Output the [X, Y] coordinate of the center of the cell containing the given text.  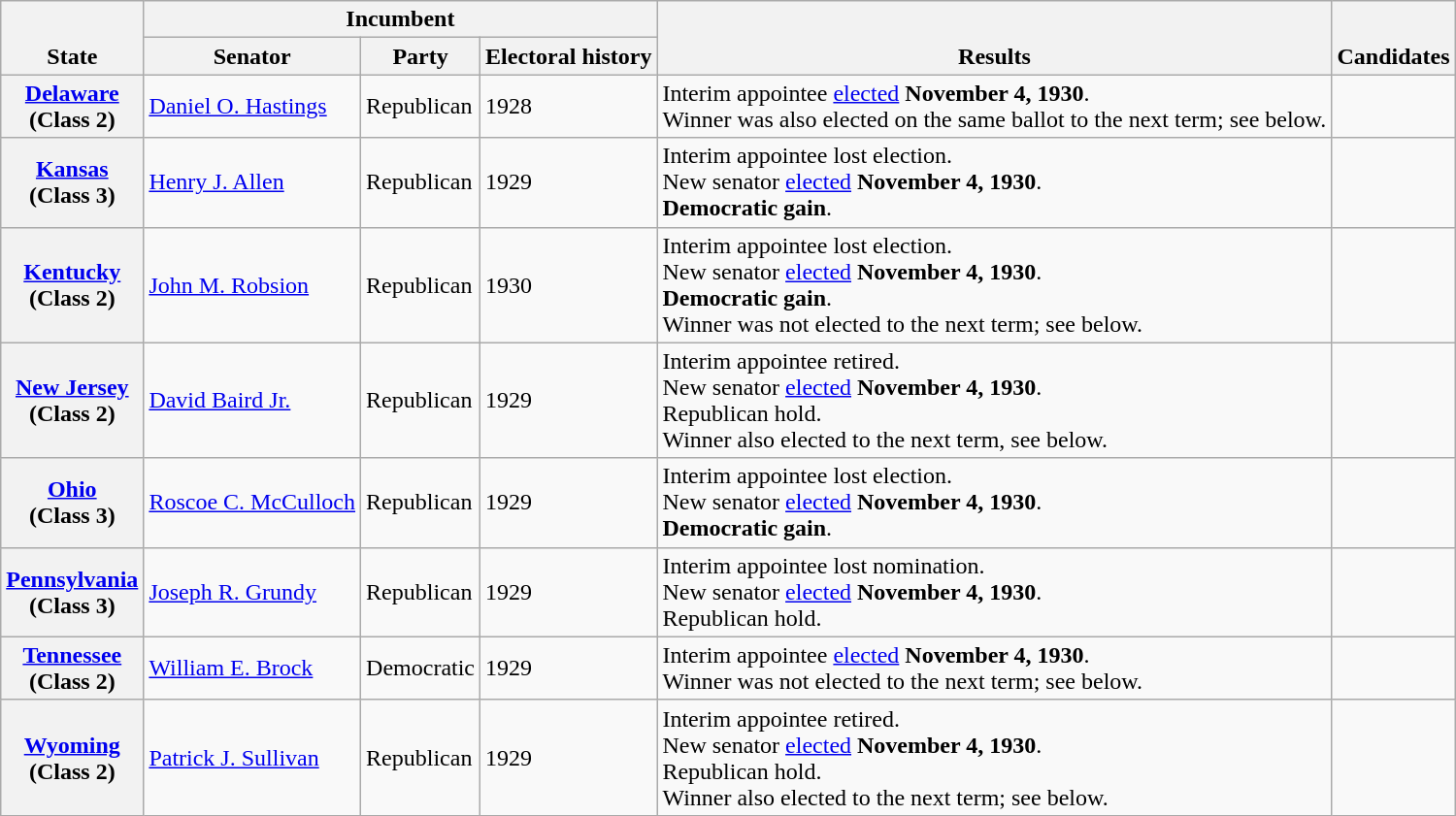
Interim appointee retired.New senator elected November 4, 1930.Republican hold.Winner also elected to the next term; see below. [994, 757]
New Jersey(Class 2) [72, 400]
Interim appointee lost election.New senator elected November 4, 1930.Democratic gain.Winner was not elected to the next term; see below. [994, 285]
Joseph R. Grundy [252, 592]
Kentucky(Class 2) [72, 285]
Ohio(Class 3) [72, 503]
Candidates [1394, 38]
Electoral history [569, 56]
Incumbent [400, 19]
Wyoming(Class 2) [72, 757]
Interim appointee lost nomination.New senator elected November 4, 1930.Republican hold. [994, 592]
Interim appointee elected November 4, 1930.Winner was not elected to the next term; see below. [994, 668]
1930 [569, 285]
Interim appointee elected November 4, 1930.Winner was also elected on the same ballot to the next term; see below. [994, 107]
Results [994, 38]
Delaware(Class 2) [72, 107]
Interim appointee retired.New senator elected November 4, 1930.Republican hold.Winner also elected to the next term, see below. [994, 400]
Henry J. Allen [252, 182]
Daniel O. Hastings [252, 107]
David Baird Jr. [252, 400]
Pennsylvania(Class 3) [72, 592]
John M. Robsion [252, 285]
William E. Brock [252, 668]
Senator [252, 56]
Party [421, 56]
State [72, 38]
Kansas(Class 3) [72, 182]
Roscoe C. McCulloch [252, 503]
Democratic [421, 668]
1928 [569, 107]
Tennessee(Class 2) [72, 668]
Patrick J. Sullivan [252, 757]
